Provide the [X, Y] coordinate of the cell's center where the given text is located.  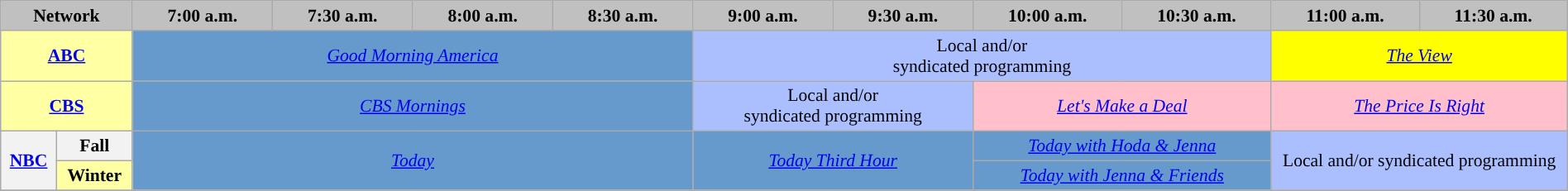
NBC [29, 160]
Today with Jenna & Friends [1122, 176]
8:30 a.m. [622, 16]
9:00 a.m. [762, 16]
8:00 a.m. [483, 16]
11:30 a.m. [1494, 16]
Local and/or syndicated programming [1419, 160]
Network [66, 16]
The View [1419, 56]
11:00 a.m. [1345, 16]
9:30 a.m. [903, 16]
10:30 a.m. [1197, 16]
CBS Mornings [413, 106]
CBS [66, 106]
Today with Hoda & Jenna [1122, 146]
ABC [66, 56]
Today Third Hour [834, 160]
Fall [94, 146]
7:30 a.m. [342, 16]
10:00 a.m. [1048, 16]
Let's Make a Deal [1122, 106]
Today [413, 160]
7:00 a.m. [202, 16]
Winter [94, 176]
Good Morning America [413, 56]
The Price Is Right [1419, 106]
